Capture the cell that displays the provided text and extract its [X, Y] central coordinate. 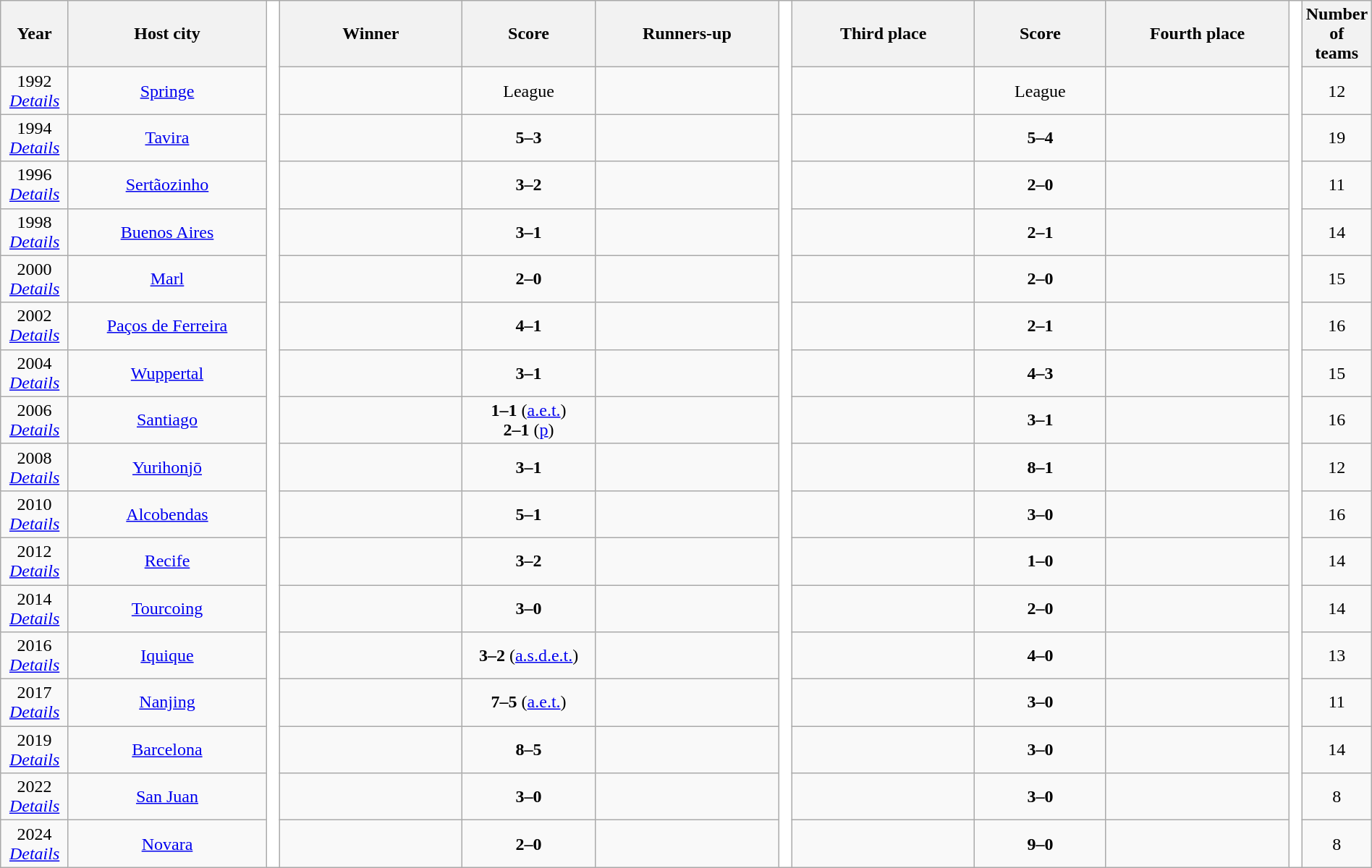
9–0 [1040, 843]
2004 Details [35, 373]
2008 Details [35, 467]
Host city [166, 34]
2017 Details [35, 703]
Number of teams [1337, 34]
1996 Details [35, 185]
Barcelona [166, 749]
2022 Details [35, 797]
1998 Details [35, 231]
Recife [166, 561]
13 [1337, 655]
1–1 (a.e.t.)2–1 (p) [529, 420]
Tavira [166, 137]
Yurihonjō [166, 467]
Novara [166, 843]
Runners-up [687, 34]
1994 Details [35, 137]
Santiago [166, 420]
Nanjing [166, 703]
2019 Details [35, 749]
Third place [884, 34]
19 [1337, 137]
7–5 (a.e.t.) [529, 703]
Fourth place [1197, 34]
San Juan [166, 797]
Wuppertal [166, 373]
2012 Details [35, 561]
Springe [166, 91]
2000 Details [35, 279]
2006 Details [35, 420]
4–1 [529, 325]
5–3 [529, 137]
Sertãozinho [166, 185]
Tourcoing [166, 608]
8–1 [1040, 467]
Paços de Ferreira [166, 325]
1–0 [1040, 561]
5–4 [1040, 137]
Alcobendas [166, 514]
Year [35, 34]
2016 Details [35, 655]
Winner [370, 34]
4–3 [1040, 373]
2014 Details [35, 608]
Iquique [166, 655]
3–2 (a.s.d.e.t.) [529, 655]
Marl [166, 279]
2024 Details [35, 843]
2002 Details [35, 325]
Buenos Aires [166, 231]
1992 Details [35, 91]
5–1 [529, 514]
4–0 [1040, 655]
2010 Details [35, 514]
8–5 [529, 749]
